Capture the cell that displays the provided text and extract its [X, Y] central coordinate. 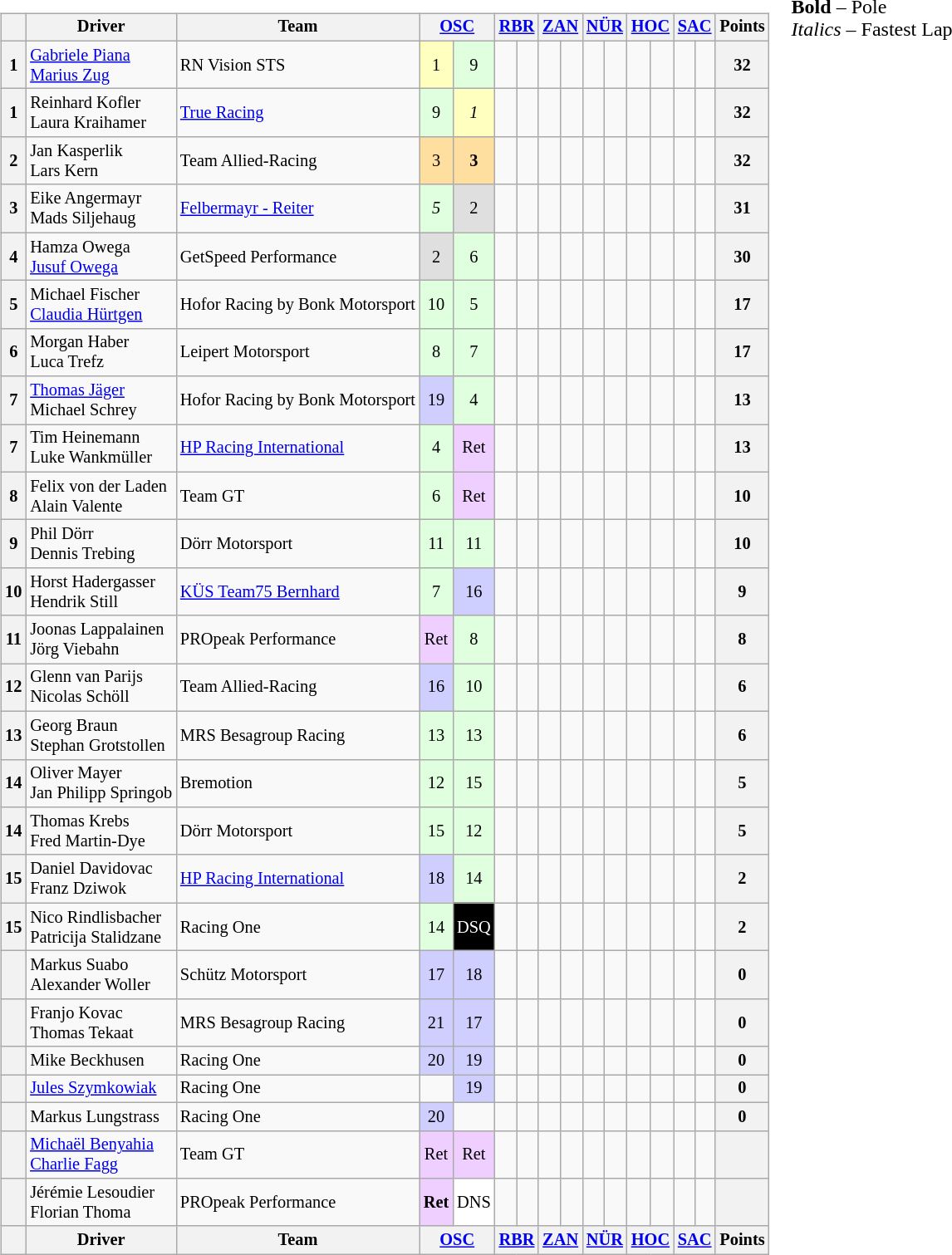
Markus Lungstrass [101, 1116]
Franjo Kovac Thomas Tekaat [101, 1022]
Thomas Krebs Fred Martin-Dye [101, 831]
Mike Beckhusen [101, 1061]
DSQ [474, 927]
31 [742, 208]
Oliver Mayer Jan Philipp Springob [101, 783]
Michaël Benyahia Charlie Fagg [101, 1155]
Eike Angermayr Mads Siljehaug [101, 208]
Jan Kasperlik Lars Kern [101, 161]
RN Vision STS [297, 65]
KÜS Team75 Bernhard [297, 592]
Phil Dörr Dennis Trebing [101, 544]
Leipert Motorsport [297, 352]
30 [742, 257]
Gabriele Piana Marius Zug [101, 65]
Morgan Haber Luca Trefz [101, 352]
Jérémie Lesoudier Florian Thoma [101, 1203]
Horst Hadergasser Hendrik Still [101, 592]
Michael Fischer Claudia Hürtgen [101, 305]
Jules Szymkowiak [101, 1089]
Felix von der Laden Alain Valente [101, 496]
Daniel Davidovac Franz Dziwok [101, 879]
Markus Suabo Alexander Woller [101, 975]
Felbermayr - Reiter [297, 208]
True Racing [297, 113]
Nico Rindlisbacher Patricija Stalidzane [101, 927]
Glenn van Parijs Nicolas Schöll [101, 688]
Reinhard Kofler Laura Kraihamer [101, 113]
Thomas Jäger Michael Schrey [101, 400]
Tim Heinemann Luke Wankmüller [101, 449]
Georg Braun Stephan Grotstollen [101, 735]
Bremotion [297, 783]
Schütz Motorsport [297, 975]
Joonas Lappalainen Jörg Viebahn [101, 640]
GetSpeed Performance [297, 257]
DNS [474, 1203]
21 [436, 1022]
Hamza Owega Jusuf Owega [101, 257]
